Output the [X, Y] coordinate of the center of the cell containing the given text.  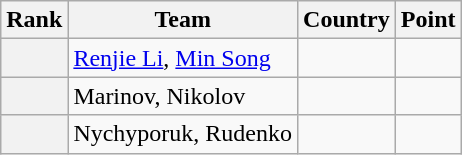
Renjie Li, Min Song [183, 58]
Country [347, 20]
Rank [34, 20]
Team [183, 20]
Marinov, Nikolov [183, 96]
Nychyporuk, Rudenko [183, 134]
Point [428, 20]
